From the cell containing the given text, extract its center point as (X, Y) coordinate. 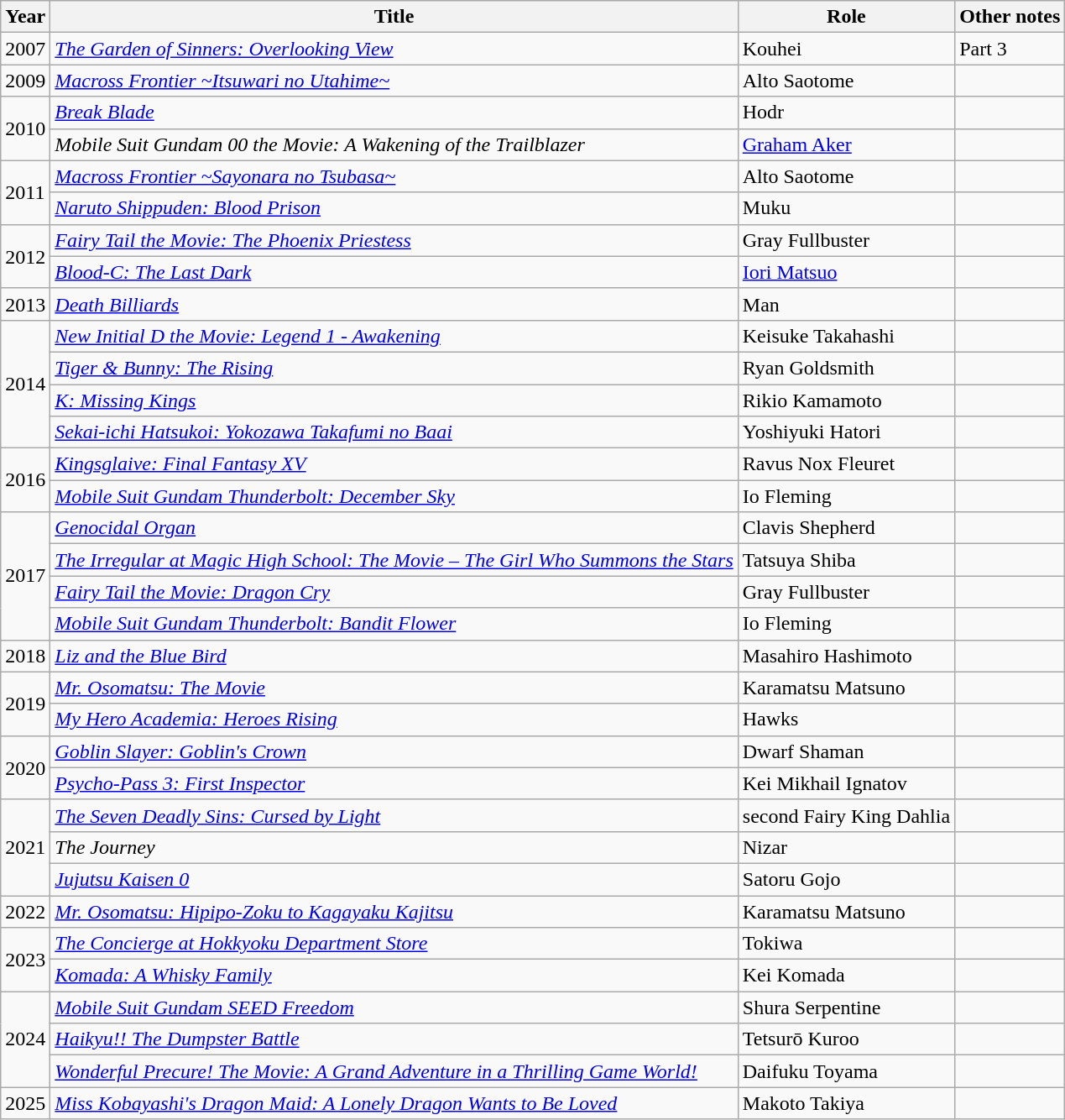
Other notes (1010, 17)
Kouhei (846, 49)
Rikio Kamamoto (846, 400)
Makoto Takiya (846, 1103)
Nizar (846, 847)
2017 (25, 576)
Tetsurō Kuroo (846, 1039)
Sekai-ichi Hatsukoi: Yokozawa Takafumi no Baai (394, 432)
Naruto Shippuden: Blood Prison (394, 208)
2025 (25, 1103)
Daifuku Toyama (846, 1071)
Role (846, 17)
The Concierge at Hokkyoku Department Store (394, 944)
Man (846, 304)
Jujutsu Kaisen 0 (394, 879)
Dwarf Shaman (846, 751)
Part 3 (1010, 49)
Yoshiyuki Hatori (846, 432)
2022 (25, 911)
Kei Komada (846, 976)
Tokiwa (846, 944)
Mr. Osomatsu: Hipipo-Zoku to Kagayaku Kajitsu (394, 911)
Genocidal Organ (394, 528)
Tiger & Bunny: The Rising (394, 368)
second Fairy King Dahlia (846, 815)
My Hero Academia: Heroes Rising (394, 720)
Liz and the Blue Bird (394, 656)
Goblin Slayer: Goblin's Crown (394, 751)
2018 (25, 656)
Macross Frontier ~Sayonara no Tsubasa~ (394, 176)
2007 (25, 49)
Masahiro Hashimoto (846, 656)
2019 (25, 704)
Kei Mikhail Ignatov (846, 783)
Hodr (846, 113)
K: Missing Kings (394, 400)
Muku (846, 208)
Iori Matsuo (846, 272)
Haikyu!! The Dumpster Battle (394, 1039)
2014 (25, 384)
2021 (25, 847)
Mobile Suit Gundam 00 the Movie: A Wakening of the Trailblazer (394, 144)
2020 (25, 767)
Mobile Suit Gundam Thunderbolt: December Sky (394, 496)
Death Billiards (394, 304)
2012 (25, 256)
Ryan Goldsmith (846, 368)
2023 (25, 960)
Hawks (846, 720)
2013 (25, 304)
Mr. Osomatsu: The Movie (394, 688)
Macross Frontier ~Itsuwari no Utahime~ (394, 81)
Fairy Tail the Movie: Dragon Cry (394, 592)
The Journey (394, 847)
Break Blade (394, 113)
2024 (25, 1039)
The Garden of Sinners: Overlooking View (394, 49)
Graham Aker (846, 144)
Clavis Shepherd (846, 528)
Miss Kobayashi's Dragon Maid: A Lonely Dragon Wants to Be Loved (394, 1103)
Keisuke Takahashi (846, 336)
Kingsglaive: Final Fantasy XV (394, 464)
2009 (25, 81)
Satoru Gojo (846, 879)
The Irregular at Magic High School: The Movie – The Girl Who Summons the Stars (394, 560)
Komada: A Whisky Family (394, 976)
2011 (25, 192)
Fairy Tail the Movie: The Phoenix Priestess (394, 240)
Tatsuya Shiba (846, 560)
The Seven Deadly Sins: Cursed by Light (394, 815)
Year (25, 17)
New Initial D the Movie: Legend 1 - Awakening (394, 336)
2016 (25, 480)
Mobile Suit Gundam SEED Freedom (394, 1007)
Wonderful Precure! The Movie: A Grand Adventure in a Thrilling Game World! (394, 1071)
Psycho-Pass 3: First Inspector (394, 783)
Blood-C: The Last Dark (394, 272)
Shura Serpentine (846, 1007)
2010 (25, 128)
Ravus Nox Fleuret (846, 464)
Title (394, 17)
Mobile Suit Gundam Thunderbolt: Bandit Flower (394, 624)
